Capture the cell that displays the provided text and extract its (x, y) central coordinate. 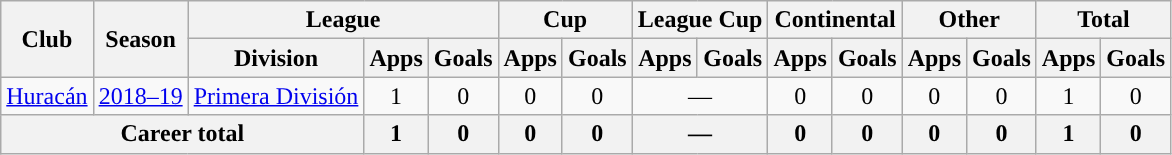
Career total (182, 134)
League Cup (700, 20)
Cup (565, 20)
League (343, 20)
Other (969, 20)
Division (276, 58)
Primera División (276, 96)
Continental (835, 20)
Club (47, 39)
Total (1103, 20)
Season (140, 39)
Huracán (47, 96)
2018–19 (140, 96)
